For the text-containing cell, return its midpoint in (x, y) coordinate format. 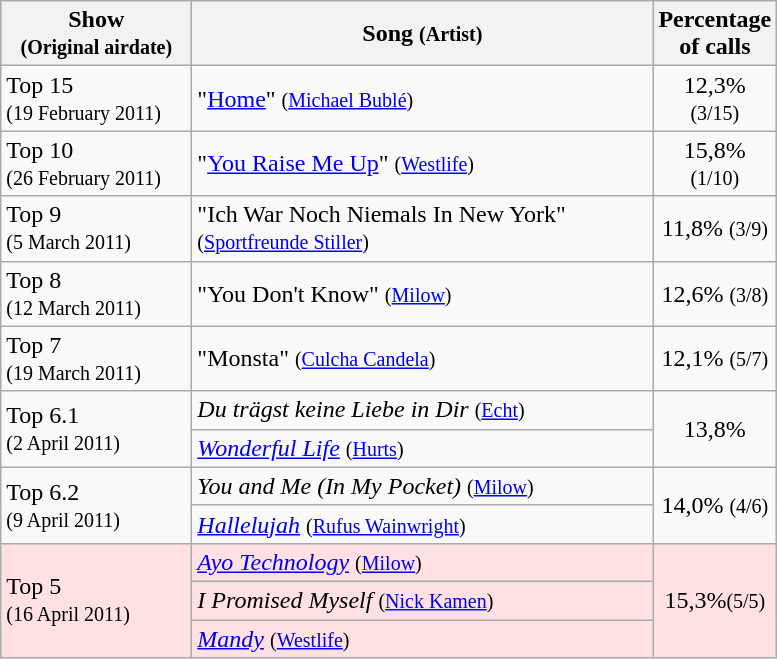
12,6% (3/8) (715, 294)
I Promised Myself (Nick Kamen) (422, 600)
Du trägst keine Liebe in Dir (Echt) (422, 410)
Top 5(16 April 2011) (96, 600)
"Home" (Michael Bublé) (422, 98)
Ayo Technology (Milow) (422, 562)
"Ich War Noch Niemals In New York" (Sportfreunde Stiller) (422, 228)
12,3% (3/15) (715, 98)
Song (Artist) (422, 34)
12,1% (5/7) (715, 358)
15,3%(5/5) (715, 600)
14,0% (4/6) (715, 505)
Top 9(5 March 2011) (96, 228)
Top 6.2(9 April 2011) (96, 505)
"You Don't Know" (Milow) (422, 294)
"You Raise Me Up" (Westlife) (422, 164)
"Monsta" (Culcha Candela) (422, 358)
13,8% (715, 429)
Mandy (Westlife) (422, 639)
Top 10(26 February 2011) (96, 164)
Wonderful Life (Hurts) (422, 448)
Hallelujah (Rufus Wainwright) (422, 524)
You and Me (In My Pocket) (Milow) (422, 486)
Top 7(19 March 2011) (96, 358)
Top 8(12 March 2011) (96, 294)
Show(Original airdate) (96, 34)
Top 15(19 February 2011) (96, 98)
Percentage of calls (715, 34)
Top 6.1(2 April 2011) (96, 429)
11,8% (3/9) (715, 228)
15,8% (1/10) (715, 164)
